Determine the [x, y] coordinate at the center of the cell enclosing the given text.  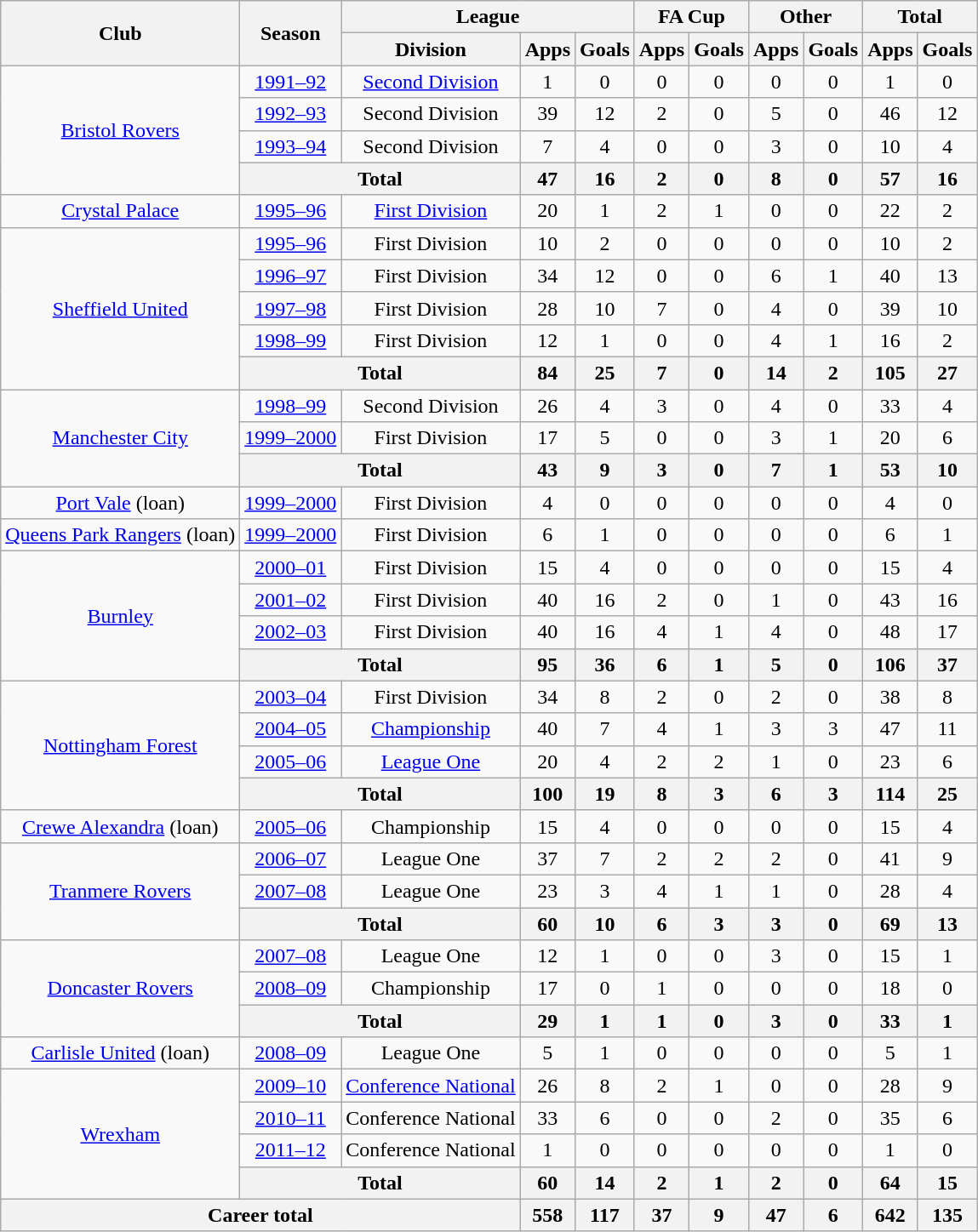
Doncaster Rovers [121, 989]
22 [890, 211]
642 [890, 1215]
18 [890, 989]
57 [890, 179]
100 [547, 794]
Season [291, 33]
Crystal Palace [121, 211]
53 [890, 471]
Sheffield United [121, 308]
19 [605, 794]
Bristol Rovers [121, 130]
Crewe Alexandra (loan) [121, 826]
Port Vale (loan) [121, 503]
27 [947, 373]
558 [547, 1215]
1997–98 [291, 308]
46 [890, 114]
84 [547, 373]
League [488, 17]
35 [890, 1118]
Nottingham Forest [121, 745]
1992–93 [291, 114]
Career total [260, 1215]
106 [890, 664]
2000–01 [291, 568]
FA Cup [691, 17]
Other [805, 17]
2001–02 [291, 600]
Burnley [121, 616]
2009–10 [291, 1086]
Club [121, 33]
2003–04 [291, 697]
2004–05 [291, 729]
11 [947, 729]
69 [890, 923]
2010–11 [291, 1118]
114 [890, 794]
117 [605, 1215]
64 [890, 1183]
95 [547, 664]
48 [890, 632]
Manchester City [121, 438]
41 [890, 858]
Queens Park Rangers (loan) [121, 535]
105 [890, 373]
2002–03 [291, 632]
1993–94 [291, 146]
36 [605, 664]
Carlisle United (loan) [121, 1053]
135 [947, 1215]
2011–12 [291, 1150]
Tranmere Rovers [121, 891]
38 [890, 697]
2006–07 [291, 858]
29 [547, 1021]
Wrexham [121, 1134]
Division [431, 49]
1996–97 [291, 276]
1991–92 [291, 82]
